Return (X, Y) of the center of cell containing provided text 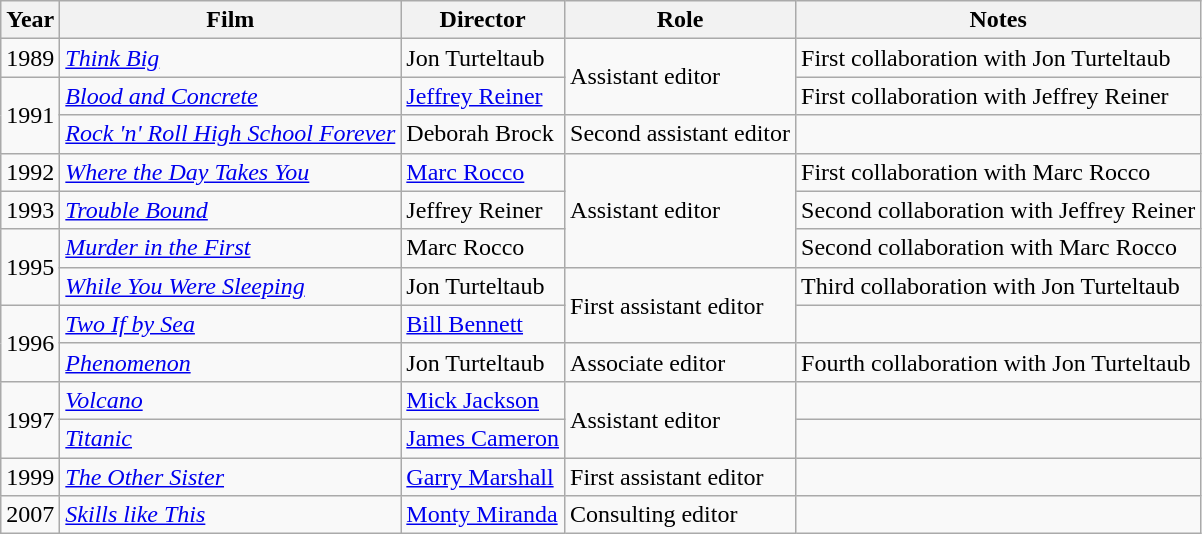
Mick Jackson (483, 400)
Director (483, 20)
1995 (30, 267)
Deborah Brock (483, 134)
1999 (30, 477)
Third collaboration with Jon Turteltaub (998, 286)
Associate editor (680, 362)
2007 (30, 515)
Monty Miranda (483, 515)
1993 (30, 210)
Skills like This (230, 515)
Murder in the First (230, 248)
Garry Marshall (483, 477)
While You Were Sleeping (230, 286)
1992 (30, 172)
Second collaboration with Marc Rocco (998, 248)
First collaboration with Jeffrey Reiner (998, 96)
Trouble Bound (230, 210)
Role (680, 20)
Fourth collaboration with Jon Turteltaub (998, 362)
Bill Bennett (483, 324)
Second collaboration with Jeffrey Reiner (998, 210)
First collaboration with Jon Turteltaub (998, 58)
The Other Sister (230, 477)
James Cameron (483, 438)
Where the Day Takes You (230, 172)
Two If by Sea (230, 324)
Notes (998, 20)
First collaboration with Marc Rocco (998, 172)
Phenomenon (230, 362)
Consulting editor (680, 515)
Titanic (230, 438)
1996 (30, 343)
1989 (30, 58)
Volcano (230, 400)
Blood and Concrete (230, 96)
Film (230, 20)
Year (30, 20)
1997 (30, 419)
Rock 'n' Roll High School Forever (230, 134)
Think Big (230, 58)
Second assistant editor (680, 134)
1991 (30, 115)
